Scan for the cell matching the given text and deliver its (x, y) coordinate at center. 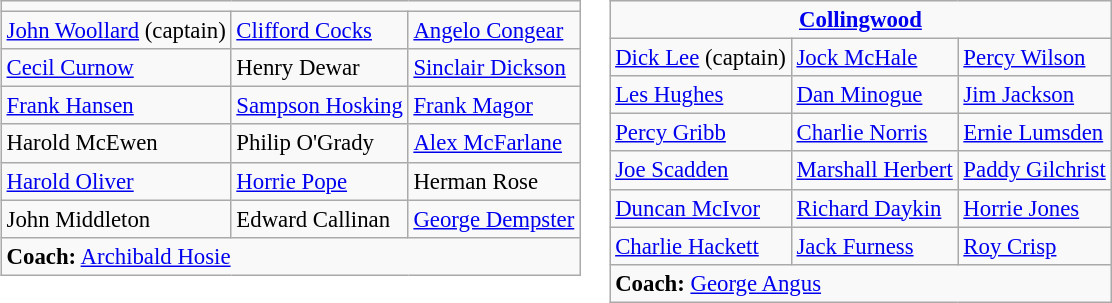
Dick Lee (captain) (700, 58)
Cecil Curnow (116, 68)
Horrie Jones (1034, 208)
Frank Hansen (116, 106)
Frank Magor (494, 106)
Philip O'Grady (320, 143)
Clifford Cocks (320, 31)
Duncan McIvor (700, 208)
Jim Jackson (1034, 95)
Edward Callinan (320, 219)
Richard Daykin (874, 208)
Sinclair Dickson (494, 68)
Jack Furness (874, 246)
Les Hughes (700, 95)
Percy Gribb (700, 133)
Charlie Hackett (700, 246)
Joe Scadden (700, 170)
Collingwood (860, 20)
Sampson Hosking (320, 106)
John Woollard (captain) (116, 31)
Ernie Lumsden (1034, 133)
Dan Minogue (874, 95)
Henry Dewar (320, 68)
Paddy Gilchrist (1034, 170)
George Dempster (494, 219)
Harold McEwen (116, 143)
Percy Wilson (1034, 58)
Alex McFarlane (494, 143)
Horrie Pope (320, 181)
Coach: Archibald Hosie (290, 256)
Marshall Herbert (874, 170)
Roy Crisp (1034, 246)
Charlie Norris (874, 133)
Coach: George Angus (860, 283)
John Middleton (116, 219)
Harold Oliver (116, 181)
Jock McHale (874, 58)
Herman Rose (494, 181)
Angelo Congear (494, 31)
